From the cell containing the given text, extract its center point as [X, Y] coordinate. 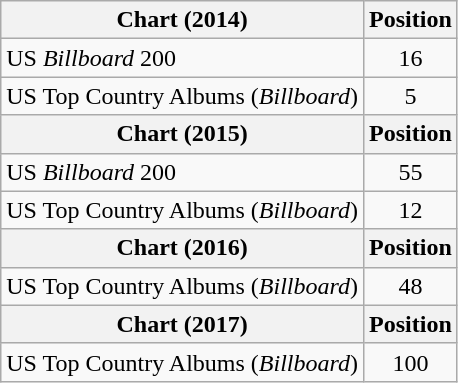
5 [411, 96]
16 [411, 58]
Chart (2015) [182, 134]
55 [411, 172]
Chart (2017) [182, 324]
Chart (2016) [182, 248]
48 [411, 286]
100 [411, 362]
12 [411, 210]
Chart (2014) [182, 20]
